For the text-containing cell, return its midpoint in (X, Y) coordinate format. 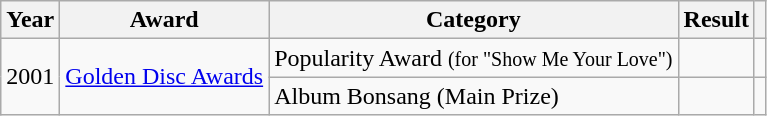
Result (716, 20)
2001 (30, 77)
Golden Disc Awards (164, 77)
Popularity Award (for "Show Me Your Love") (474, 58)
Year (30, 20)
Award (164, 20)
Album Bonsang (Main Prize) (474, 96)
Category (474, 20)
